Determine the [x, y] coordinate at the center of the cell enclosing the given text.  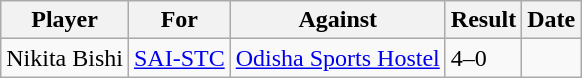
Against [338, 20]
4–0 [483, 58]
Odisha Sports Hostel [338, 58]
Player [65, 20]
Nikita Bishi [65, 58]
SAI-STC [179, 58]
Date [552, 20]
For [179, 20]
Result [483, 20]
